Identify which cell holds the provided text, then report its [x, y] central coordinate. 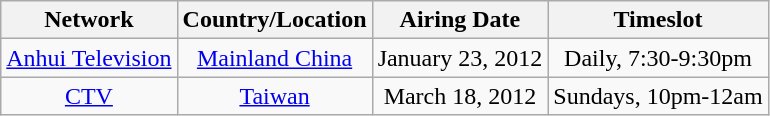
Anhui Television [89, 58]
Daily, 7:30-9:30pm [658, 58]
Airing Date [460, 20]
CTV [89, 96]
Sundays, 10pm-12am [658, 96]
Country/Location [274, 20]
March 18, 2012 [460, 96]
Timeslot [658, 20]
January 23, 2012 [460, 58]
Taiwan [274, 96]
Mainland China [274, 58]
Network [89, 20]
